Capture the cell that displays the provided text and extract its [x, y] central coordinate. 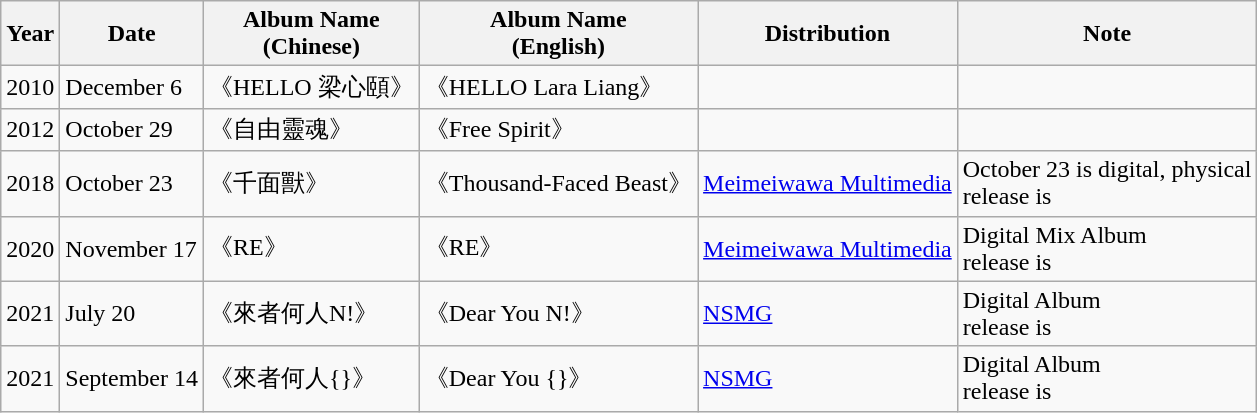
July 20 [132, 314]
《HELLO 梁心頤》 [312, 88]
《Free Spirit》 [558, 130]
Date [132, 34]
Year [30, 34]
2020 [30, 248]
《來者何人{}》 [312, 378]
《來者何人N!》 [312, 314]
2012 [30, 130]
October 23 [132, 184]
《Thousand-Faced Beast》 [558, 184]
Digital Mix Album release is [1107, 248]
September 14 [132, 378]
Album Name(Chinese) [312, 34]
《自由靈魂》 [312, 130]
October 23 is digital, physical release is [1107, 184]
《千面獸》 [312, 184]
December 6 [132, 88]
October 29 [132, 130]
2018 [30, 184]
《HELLO Lara Liang》 [558, 88]
《Dear You N!》 [558, 314]
2010 [30, 88]
《Dear You {}》 [558, 378]
Note [1107, 34]
Album Name(English) [558, 34]
November 17 [132, 248]
Distribution [828, 34]
